Detect which cell encompasses the target text, then output its (X, Y) center coordinate. 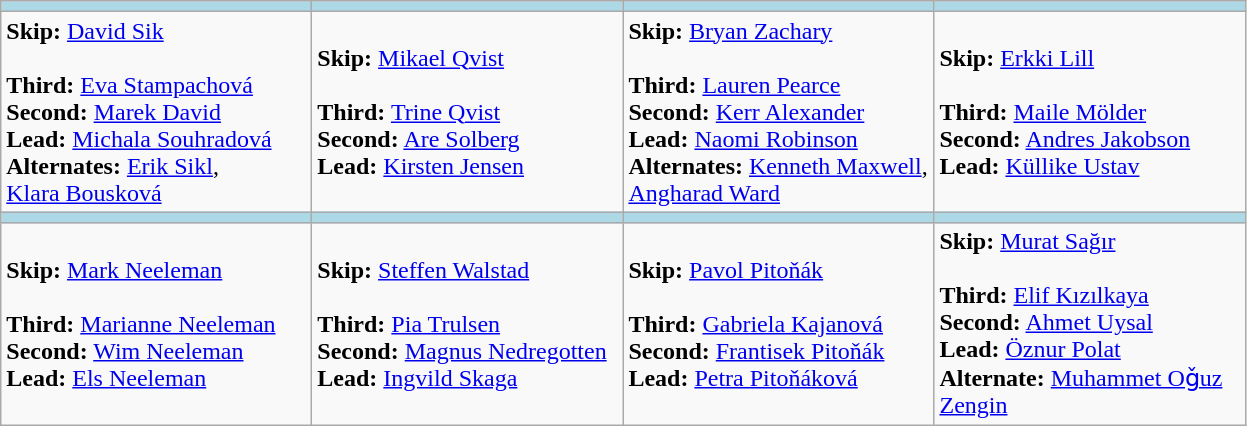
Skip: Murat Sağır Third: Elif Kızılkaya Second: Ahmet Uysal Lead: Öznur Polat Alternate: Muhammet Oǧuz Zengin (1090, 324)
Skip: David Sik Third: Eva Stampachová Second: Marek David Lead: Michala Souhradová Alternates: Erik Sikl, Klara Bousková (156, 112)
Skip: Pavol Pitoňák Third: Gabriela Kajanová Second: Frantisek Pitoňák Lead: Petra Pitoňáková (778, 324)
Skip: Mark Neeleman Third: Marianne Neeleman Second: Wim Neeleman Lead: Els Neeleman (156, 324)
Skip: Bryan Zachary Third: Lauren Pearce Second: Kerr Alexander Lead: Naomi Robinson Alternates: Kenneth Maxwell, Angharad Ward (778, 112)
Skip: Steffen Walstad Third: Pia Trulsen Second: Magnus Nedregotten Lead: Ingvild Skaga (468, 324)
Skip: Mikael Qvist Third: Trine Qvist Second: Are Solberg Lead: Kirsten Jensen (468, 112)
Skip: Erkki Lill Third: Maile Mölder Second: Andres Jakobson Lead: Küllike Ustav (1090, 112)
